Find where the given text appears and provide that cell's center as [x, y] coordinate. 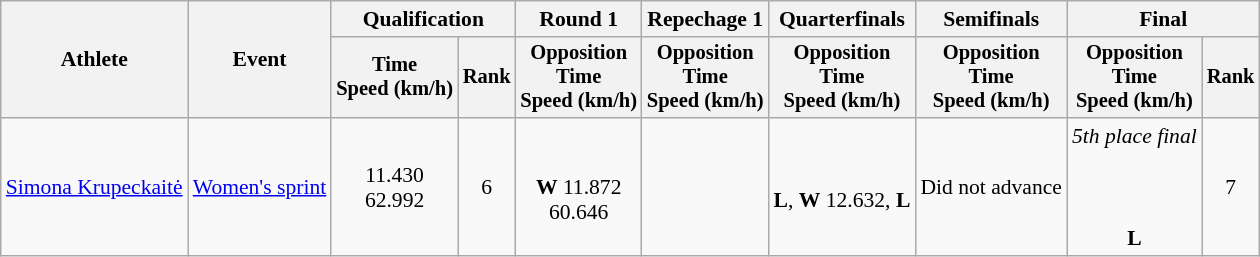
Repechage 1 [706, 19]
11.43062.992 [394, 187]
Event [260, 60]
Women's sprint [260, 187]
L, W 12.632, L [842, 187]
Qualification [423, 19]
Quarterfinals [842, 19]
5th place finalL [1134, 187]
Did not advance [991, 187]
Round 1 [578, 19]
6 [487, 187]
Simona Krupeckaitė [94, 187]
Final [1163, 19]
W 11.87260.646 [578, 187]
TimeSpeed (km/h) [394, 78]
7 [1231, 187]
Semifinals [991, 19]
Athlete [94, 60]
